Capture the cell that displays the provided text and extract its (X, Y) central coordinate. 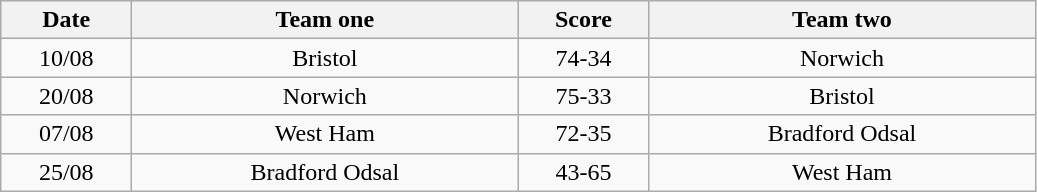
72-35 (584, 134)
Team one (325, 20)
Date (66, 20)
43-65 (584, 172)
25/08 (66, 172)
20/08 (66, 96)
07/08 (66, 134)
Team two (842, 20)
74-34 (584, 58)
Score (584, 20)
10/08 (66, 58)
75-33 (584, 96)
